Return [x, y] of the center of cell containing provided text 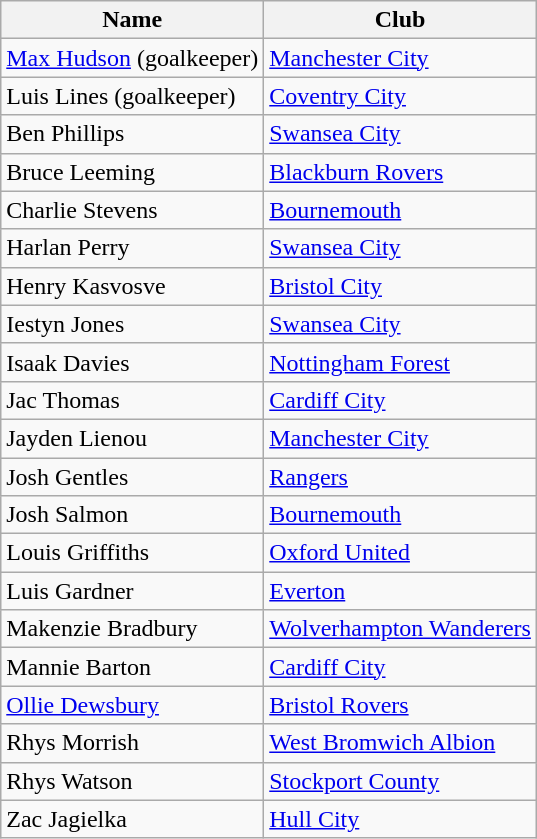
Oxford United [400, 553]
West Bromwich Albion [400, 743]
Bristol City [400, 286]
Luis Gardner [132, 591]
Louis Griffiths [132, 553]
Hull City [400, 819]
Makenzie Bradbury [132, 629]
Blackburn Rovers [400, 172]
Wolverhampton Wanderers [400, 629]
Henry Kasvosve [132, 286]
Stockport County [400, 781]
Jac Thomas [132, 400]
Josh Gentles [132, 477]
Charlie Stevens [132, 210]
Max Hudson (goalkeeper) [132, 58]
Mannie Barton [132, 667]
Jayden Lienou [132, 438]
Josh Salmon [132, 515]
Rangers [400, 477]
Ben Phillips [132, 134]
Bristol Rovers [400, 705]
Rhys Watson [132, 781]
Isaak Davies [132, 362]
Harlan Perry [132, 248]
Ollie Dewsbury [132, 705]
Coventry City [400, 96]
Everton [400, 591]
Club [400, 20]
Iestyn Jones [132, 324]
Rhys Morrish [132, 743]
Nottingham Forest [400, 362]
Luis Lines (goalkeeper) [132, 96]
Zac Jagielka [132, 819]
Bruce Leeming [132, 172]
Name [132, 20]
